Detect which cell encompasses the target text, then output its [X, Y] center coordinate. 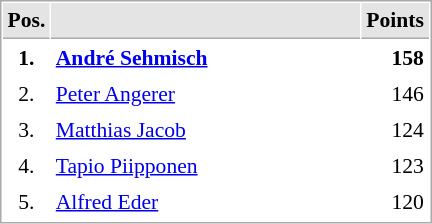
Tapio Piipponen [206, 165]
120 [396, 201]
André Sehmisch [206, 57]
2. [26, 93]
158 [396, 57]
Matthias Jacob [206, 129]
Peter Angerer [206, 93]
Points [396, 21]
Pos. [26, 21]
123 [396, 165]
4. [26, 165]
146 [396, 93]
5. [26, 201]
124 [396, 129]
3. [26, 129]
1. [26, 57]
Alfred Eder [206, 201]
